Return [x, y] of the center of cell containing provided text 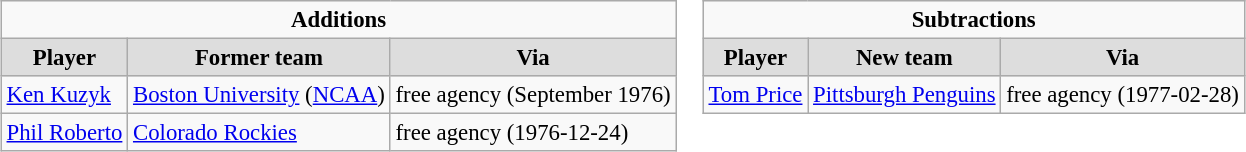
Ken Kuzyk [64, 95]
Phil Roberto [64, 133]
Pittsburgh Penguins [904, 95]
Tom Price [756, 95]
Former team [259, 58]
New team [904, 58]
free agency (September 1976) [533, 95]
Subtractions [974, 20]
free agency (1976-12-24) [533, 133]
Boston University (NCAA) [259, 95]
Colorado Rockies [259, 133]
free agency (1977-02-28) [1122, 95]
Additions [338, 20]
